Capture the cell that displays the provided text and extract its [x, y] central coordinate. 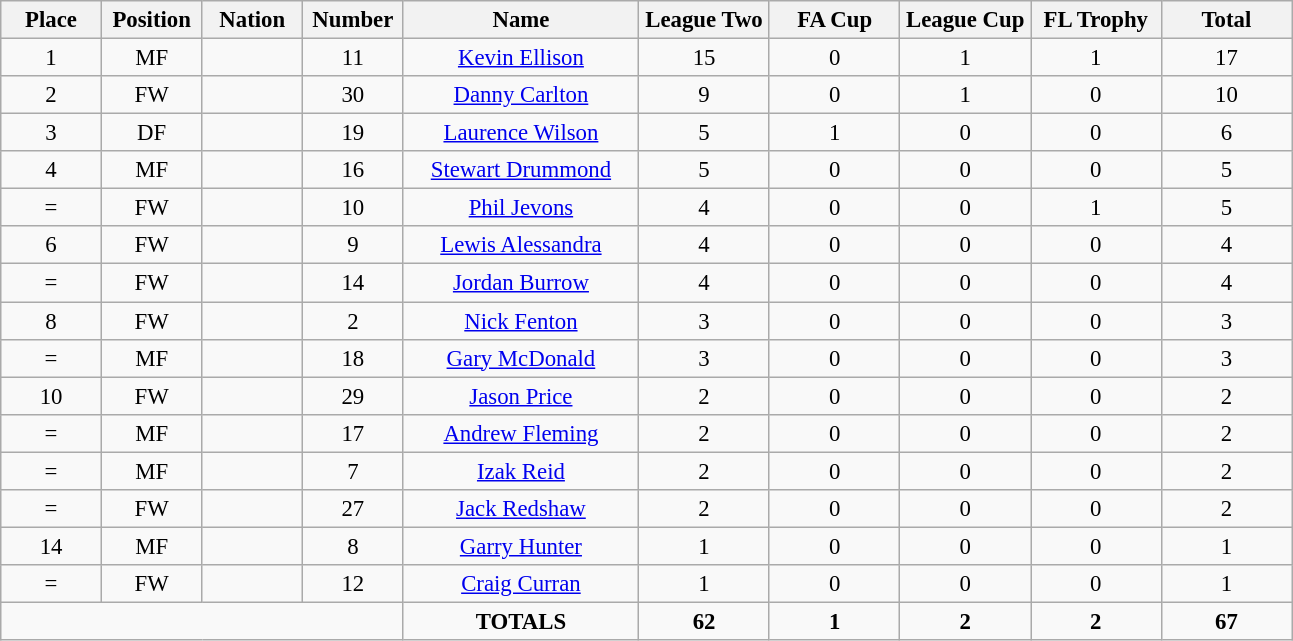
DF [152, 133]
League Two [704, 20]
Craig Curran [521, 584]
19 [354, 133]
Nick Fenton [521, 321]
FA Cup [834, 20]
Total [1226, 20]
62 [704, 621]
Kevin Ellison [521, 58]
11 [354, 58]
12 [354, 584]
Place [52, 20]
FL Trophy [1096, 20]
Izak Reid [521, 471]
15 [704, 58]
Name [521, 20]
Jason Price [521, 396]
Danny Carlton [521, 95]
TOTALS [521, 621]
Andrew Fleming [521, 433]
Laurence Wilson [521, 133]
Nation [252, 20]
7 [354, 471]
30 [354, 95]
Stewart Drummond [521, 170]
Phil Jevons [521, 208]
Lewis Alessandra [521, 245]
27 [354, 509]
Gary McDonald [521, 358]
Jack Redshaw [521, 509]
29 [354, 396]
League Cup [966, 20]
16 [354, 170]
Garry Hunter [521, 546]
Jordan Burrow [521, 283]
67 [1226, 621]
18 [354, 358]
Position [152, 20]
Number [354, 20]
